Output the (x, y) coordinate of the center of the cell containing the given text.  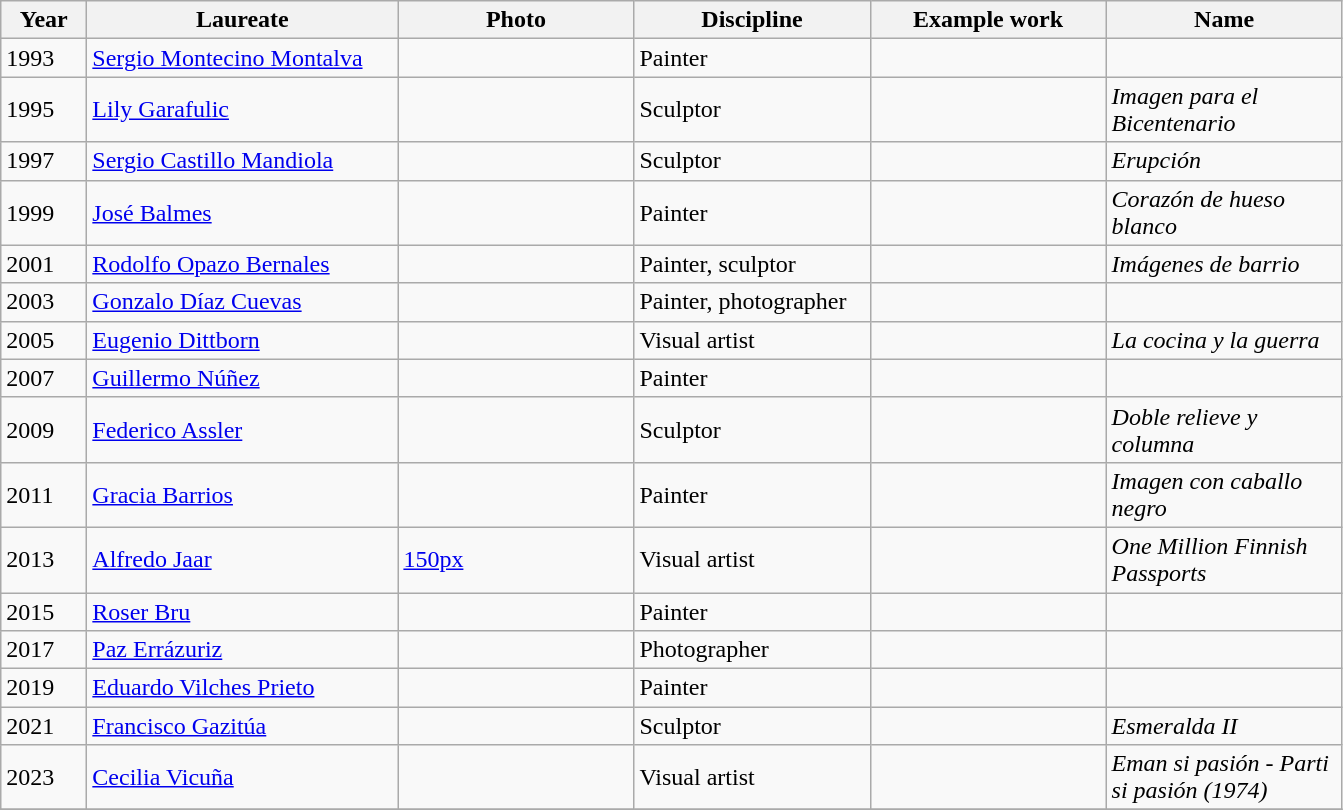
Gracia Barrios (242, 494)
Laureate (242, 20)
Discipline (752, 20)
Paz Errázuriz (242, 650)
2003 (44, 302)
José Balmes (242, 212)
Lily Garafulic (242, 110)
Eduardo Vilches Prieto (242, 688)
Imagen para el Bicentenario (1224, 110)
Roser Bru (242, 611)
Erupción (1224, 161)
Photo (516, 20)
Painter, photographer (752, 302)
Cecilia Vicuña (242, 778)
2017 (44, 650)
Guillermo Núñez (242, 378)
Sergio Castillo Mandiola (242, 161)
Doble relieve y columna (1224, 430)
Painter, sculptor (752, 264)
One Million Finnish Passports (1224, 560)
1999 (44, 212)
Eugenio Dittborn (242, 340)
2019 (44, 688)
2023 (44, 778)
La cocina y la guerra (1224, 340)
2009 (44, 430)
Gonzalo Díaz Cuevas (242, 302)
2011 (44, 494)
Sergio Montecino Montalva (242, 58)
Rodolfo Opazo Bernales (242, 264)
Francisco Gazitúa (242, 726)
Example work (988, 20)
Year (44, 20)
1997 (44, 161)
Name (1224, 20)
Alfredo Jaar (242, 560)
Imágenes de barrio (1224, 264)
2007 (44, 378)
1995 (44, 110)
2021 (44, 726)
2013 (44, 560)
Esmeralda II (1224, 726)
Federico Assler (242, 430)
Imagen con caballo negro (1224, 494)
Photographer (752, 650)
1993 (44, 58)
2015 (44, 611)
150px (516, 560)
Eman si pasión - Parti si pasión (1974) (1224, 778)
2001 (44, 264)
Corazón de hueso blanco (1224, 212)
2005 (44, 340)
